Determine the (X, Y) coordinate at the center of the cell enclosing the given text.  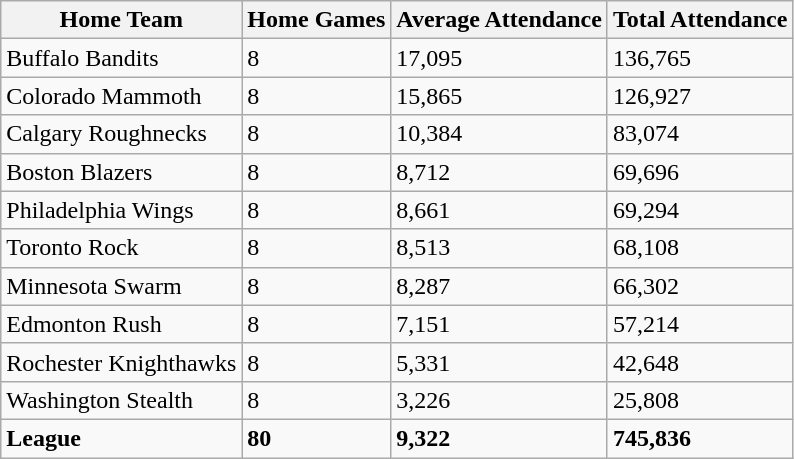
42,648 (700, 362)
15,865 (500, 96)
Washington Stealth (122, 400)
Total Attendance (700, 20)
136,765 (700, 58)
8,712 (500, 172)
Minnesota Swarm (122, 286)
Buffalo Bandits (122, 58)
Toronto Rock (122, 248)
745,836 (700, 438)
10,384 (500, 134)
17,095 (500, 58)
Philadelphia Wings (122, 210)
Home Team (122, 20)
66,302 (700, 286)
Calgary Roughnecks (122, 134)
Colorado Mammoth (122, 96)
8,287 (500, 286)
69,294 (700, 210)
83,074 (700, 134)
8,661 (500, 210)
3,226 (500, 400)
80 (316, 438)
69,696 (700, 172)
Rochester Knighthawks (122, 362)
68,108 (700, 248)
League (122, 438)
Boston Blazers (122, 172)
9,322 (500, 438)
57,214 (700, 324)
7,151 (500, 324)
Average Attendance (500, 20)
8,513 (500, 248)
Home Games (316, 20)
25,808 (700, 400)
5,331 (500, 362)
126,927 (700, 96)
Edmonton Rush (122, 324)
